Determine the (X, Y) coordinate at the center of the cell enclosing the given text.  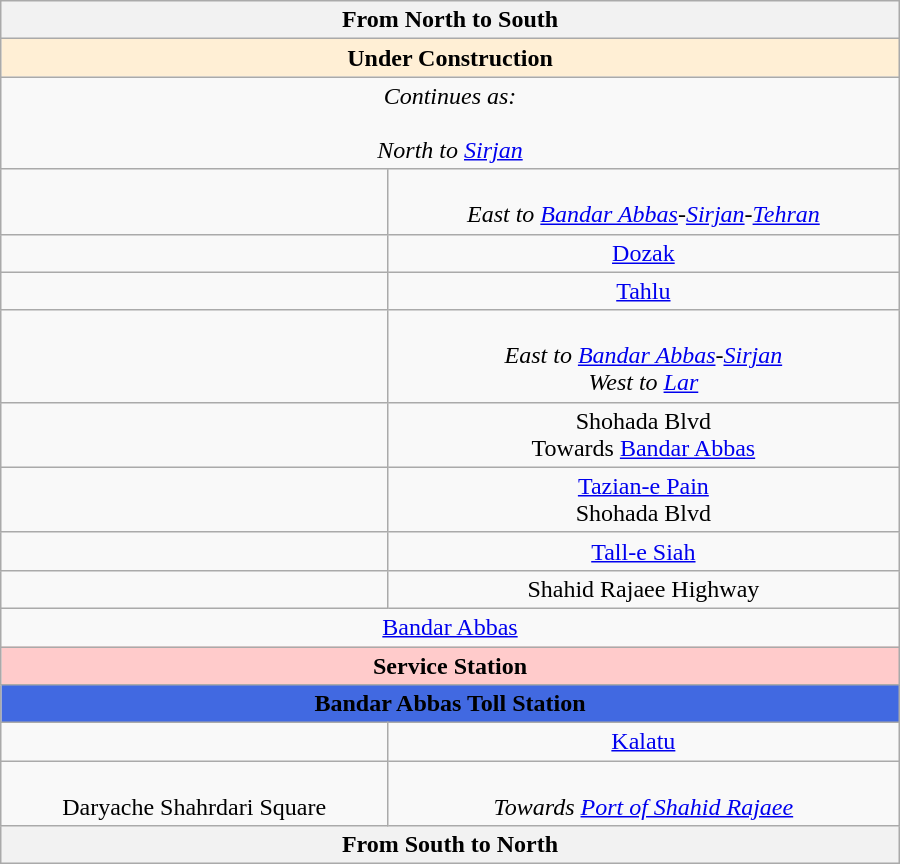
Tazian-e Pain Shohada Blvd (643, 500)
Continues as:North to Sirjan (450, 123)
Towards Port of Shahid Rajaee (643, 794)
Shahid Rajaee Highway (643, 589)
Shohada BlvdTowards Bandar Abbas (643, 434)
East to Bandar Abbas-SirjanWest to Lar (643, 356)
Kalatu (643, 742)
Bandar Abbas (450, 627)
Service Station (450, 665)
Under Construction (450, 58)
Tahlu (643, 291)
From South to North (450, 845)
Daryache Shahrdari Square (194, 794)
East to Bandar Abbas-Sirjan-Tehran (643, 202)
Bandar Abbas Toll Station (450, 704)
From North to South (450, 20)
Tall-e Siah (643, 551)
Dozak (643, 253)
